From the cell containing the given text, extract its center point as [X, Y] coordinate. 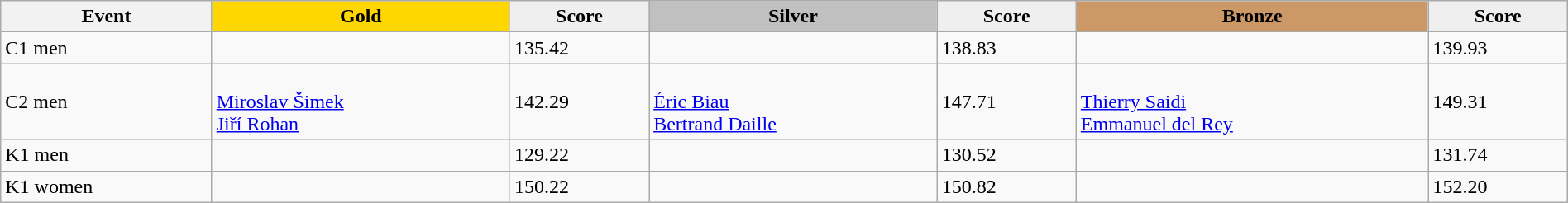
149.31 [1498, 101]
C2 men [106, 101]
152.20 [1498, 186]
Bronze [1252, 17]
131.74 [1498, 155]
150.82 [1006, 186]
135.42 [579, 48]
K1 men [106, 155]
C1 men [106, 48]
Gold [361, 17]
129.22 [579, 155]
K1 women [106, 186]
Éric BiauBertrand Daille [793, 101]
147.71 [1006, 101]
Silver [793, 17]
Miroslav ŠimekJiří Rohan [361, 101]
Thierry SaidiEmmanuel del Rey [1252, 101]
Event [106, 17]
130.52 [1006, 155]
142.29 [579, 101]
138.83 [1006, 48]
150.22 [579, 186]
139.93 [1498, 48]
